Output the [x, y] coordinate of the center of the cell containing the given text.  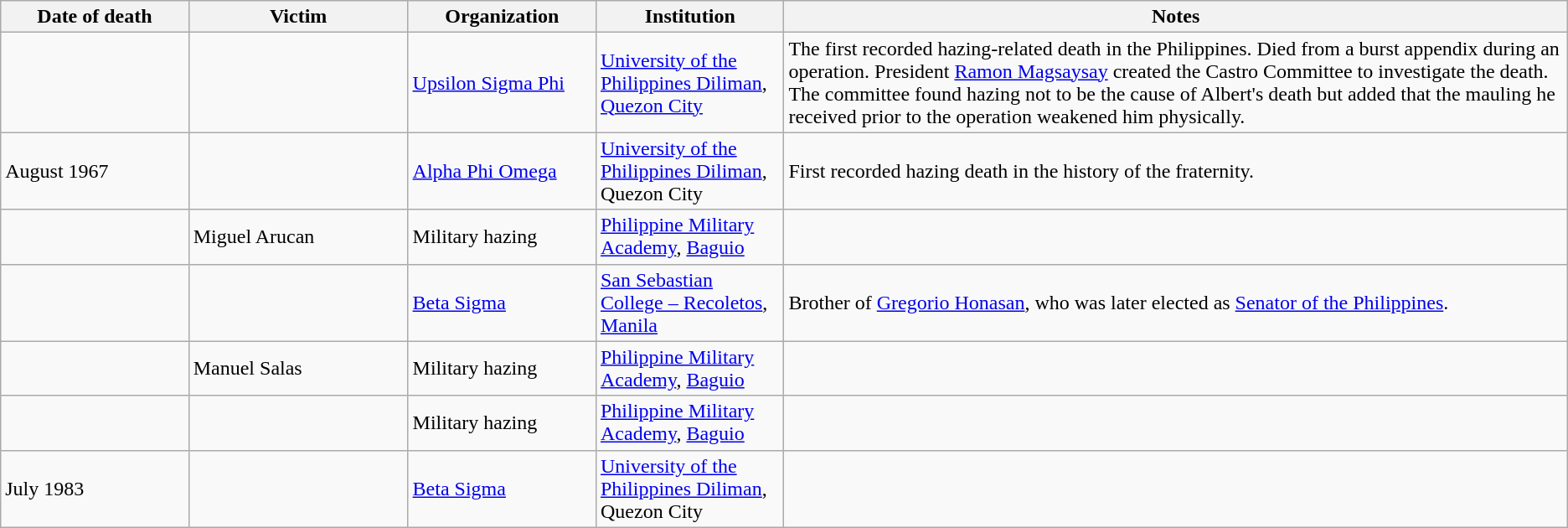
Notes [1176, 17]
First recorded hazing death in the history of the fraternity. [1176, 171]
Organization [502, 17]
August 1967 [95, 171]
Brother of Gregorio Honasan, who was later elected as Senator of the Philippines. [1176, 303]
July 1983 [95, 489]
Manuel Salas [298, 369]
Victim [298, 17]
Upsilon Sigma Phi [502, 82]
San Sebastian College – Recoletos, Manila [689, 303]
Institution [689, 17]
Alpha Phi Omega [502, 171]
Date of death [95, 17]
Miguel Arucan [298, 236]
